Scan for the cell matching the given text and deliver its (X, Y) coordinate at center. 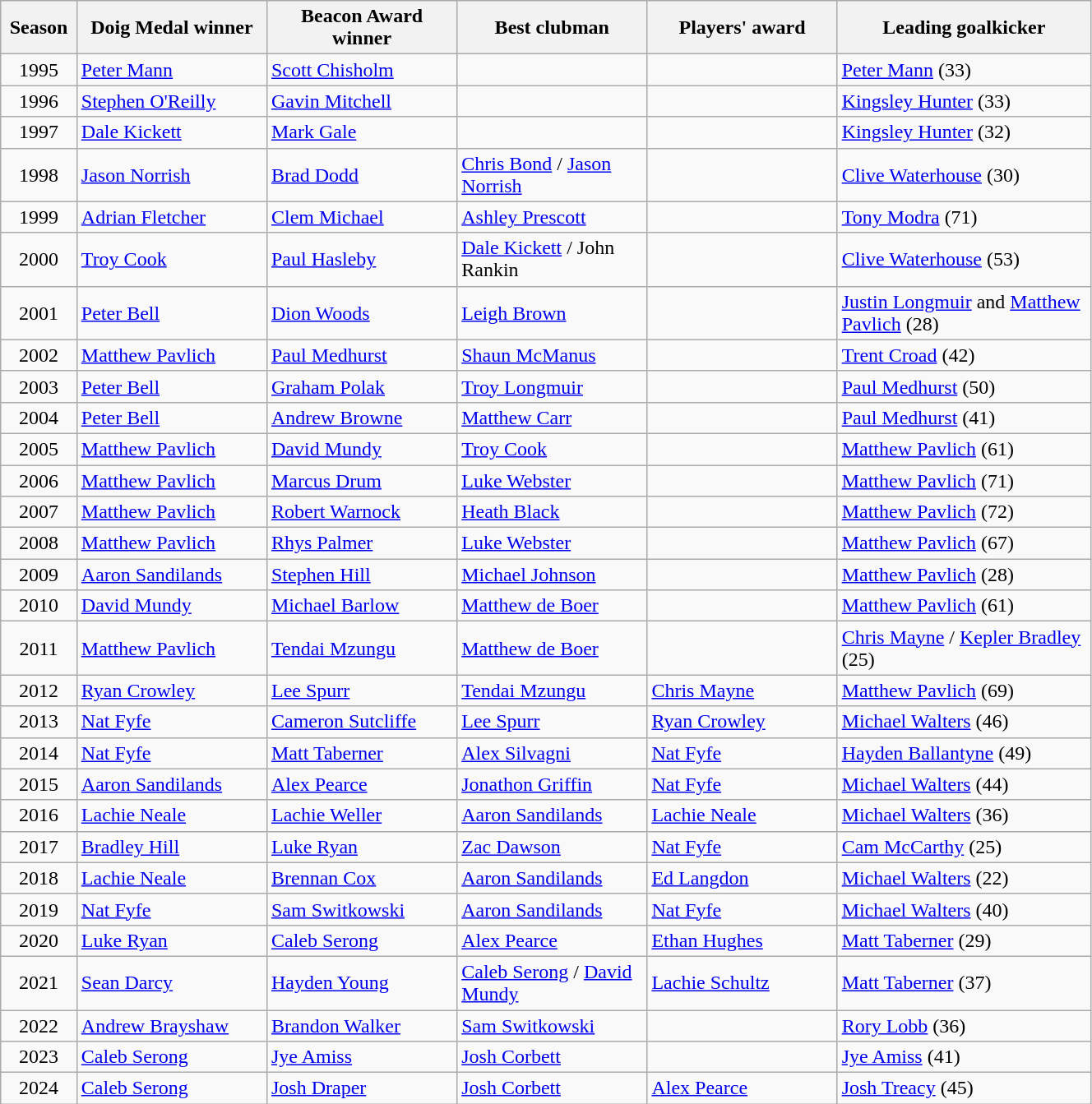
Players' award (742, 28)
Leigh Brown (553, 312)
Justin Longmuir and Matthew Pavlich (28) (964, 312)
Sean Darcy (171, 983)
Stephen Hill (362, 575)
2007 (39, 512)
2011 (39, 648)
2024 (39, 1088)
Matthew Pavlich (28) (964, 575)
Paul Medhurst (41) (964, 418)
Brad Dodd (362, 174)
Alex Silvagni (553, 753)
2000 (39, 260)
2005 (39, 449)
1995 (39, 70)
Dion Woods (362, 312)
Jonathon Griffin (553, 784)
Matt Taberner (362, 753)
Rory Lobb (36) (964, 1025)
2021 (39, 983)
Matthew Pavlich (71) (964, 481)
Shaun McManus (553, 355)
Michael Walters (46) (964, 722)
Chris Bond / Jason Norrish (553, 174)
Clive Waterhouse (30) (964, 174)
Matthew Pavlich (69) (964, 691)
2013 (39, 722)
Doig Medal winner (171, 28)
Michael Walters (40) (964, 909)
2015 (39, 784)
2014 (39, 753)
Dale Kickett / John Rankin (553, 260)
Michael Walters (44) (964, 784)
Paul Hasleby (362, 260)
2018 (39, 878)
Chris Mayne / Kepler Bradley (25) (964, 648)
2019 (39, 909)
Chris Mayne (742, 691)
Paul Medhurst (362, 355)
Leading goalkicker (964, 28)
1997 (39, 132)
Michael Walters (36) (964, 815)
2009 (39, 575)
Peter Mann (171, 70)
Lachie Schultz (742, 983)
2017 (39, 847)
Hayden Young (362, 983)
2004 (39, 418)
2010 (39, 606)
Marcus Drum (362, 481)
Josh Draper (362, 1088)
Cameron Sutcliffe (362, 722)
Jye Amiss (362, 1057)
Matt Taberner (37) (964, 983)
Kingsley Hunter (33) (964, 101)
Zac Dawson (553, 847)
Bradley Hill (171, 847)
2023 (39, 1057)
Caleb Serong / David Mundy (553, 983)
Michael Johnson (553, 575)
Trent Croad (42) (964, 355)
Troy Longmuir (553, 386)
Heath Black (553, 512)
2022 (39, 1025)
2003 (39, 386)
Tony Modra (71) (964, 217)
Beacon Award winner (362, 28)
Jye Amiss (41) (964, 1057)
Scott Chisholm (362, 70)
Kingsley Hunter (32) (964, 132)
Matthew Pavlich (67) (964, 543)
Andrew Brayshaw (171, 1025)
Season (39, 28)
Jason Norrish (171, 174)
Matthew Carr (553, 418)
1996 (39, 101)
Michael Barlow (362, 606)
Ethan Hughes (742, 940)
2012 (39, 691)
Stephen O'Reilly (171, 101)
Ashley Prescott (553, 217)
Rhys Palmer (362, 543)
2020 (39, 940)
Robert Warnock (362, 512)
Mark Gale (362, 132)
2002 (39, 355)
Graham Polak (362, 386)
Matt Taberner (29) (964, 940)
2006 (39, 481)
Ed Langdon (742, 878)
Peter Mann (33) (964, 70)
Andrew Browne (362, 418)
1998 (39, 174)
Michael Walters (22) (964, 878)
Hayden Ballantyne (49) (964, 753)
Brandon Walker (362, 1025)
Clive Waterhouse (53) (964, 260)
2016 (39, 815)
Lachie Weller (362, 815)
Gavin Mitchell (362, 101)
Dale Kickett (171, 132)
Clem Michael (362, 217)
2001 (39, 312)
Adrian Fletcher (171, 217)
Cam McCarthy (25) (964, 847)
1999 (39, 217)
Paul Medhurst (50) (964, 386)
Matthew Pavlich (72) (964, 512)
Brennan Cox (362, 878)
2008 (39, 543)
Josh Treacy (45) (964, 1088)
Best clubman (553, 28)
